Locate the cell with the specified text and output its [x, y] center coordinate. 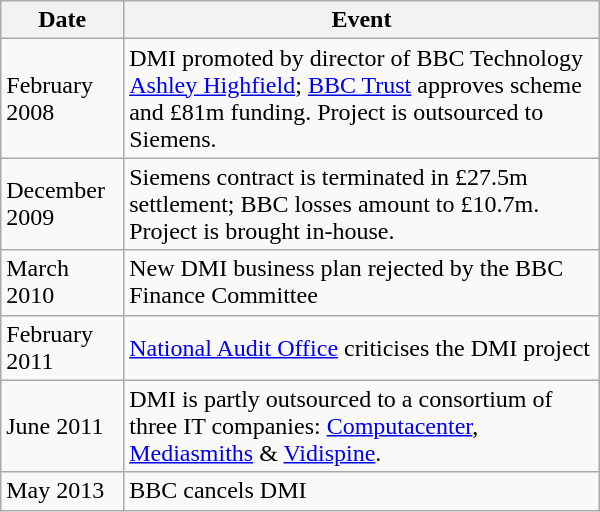
BBC cancels DMI [362, 491]
DMI promoted by director of BBC Technology Ashley Highfield; BBC Trust approves scheme and £81m funding. Project is outsourced to Siemens. [362, 98]
February 2011 [62, 348]
December 2009 [62, 204]
February 2008 [62, 98]
March 2010 [62, 282]
New DMI business plan rejected by the BBC Finance Committee [362, 282]
DMI is partly outsourced to a consortium of three IT companies: Computacenter, Mediasmiths & Vidispine. [362, 426]
Date [62, 20]
Event [362, 20]
June 2011 [62, 426]
May 2013 [62, 491]
Siemens contract is terminated in £27.5m settlement; BBC losses amount to £10.7m. Project is brought in-house. [362, 204]
National Audit Office criticises the DMI project [362, 348]
